Search for the cell housing the specified text and yield its [x, y] center coordinate. 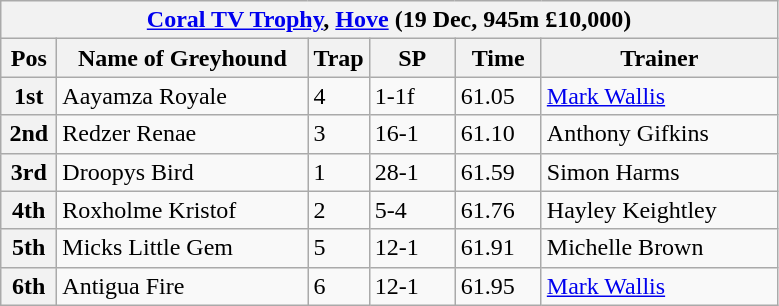
Simon Harms [659, 172]
2nd [29, 134]
Anthony Gifkins [659, 134]
4 [338, 96]
1-1f [412, 96]
Michelle Brown [659, 248]
SP [412, 58]
28-1 [412, 172]
5-4 [412, 210]
Name of Greyhound [182, 58]
Droopys Bird [182, 172]
16-1 [412, 134]
Coral TV Trophy, Hove (19 Dec, 945m £10,000) [390, 20]
Time [498, 58]
1 [338, 172]
2 [338, 210]
1st [29, 96]
6th [29, 286]
Trap [338, 58]
61.91 [498, 248]
Aayamza Royale [182, 96]
5th [29, 248]
Trainer [659, 58]
61.76 [498, 210]
4th [29, 210]
61.10 [498, 134]
3rd [29, 172]
Micks Little Gem [182, 248]
Antigua Fire [182, 286]
5 [338, 248]
Pos [29, 58]
6 [338, 286]
61.95 [498, 286]
Redzer Renae [182, 134]
Roxholme Kristof [182, 210]
Hayley Keightley [659, 210]
3 [338, 134]
61.59 [498, 172]
61.05 [498, 96]
